Search for the cell housing the specified text and yield its (x, y) center coordinate. 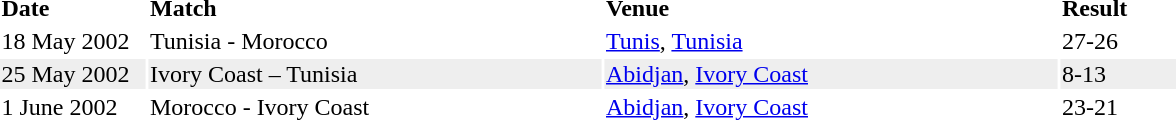
Tunisia - Morocco (374, 41)
25 May 2002 (73, 74)
Abidjan, Ivory Coast (830, 74)
27-26 (1118, 41)
Ivory Coast – Tunisia (374, 74)
8-13 (1118, 74)
18 May 2002 (73, 41)
Tunis, Tunisia (830, 41)
